Scan for the cell matching the given text and deliver its (X, Y) coordinate at center. 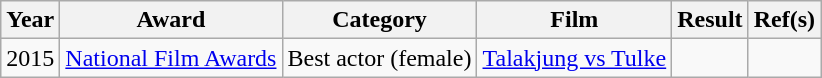
Ref(s) (784, 20)
Result (710, 20)
Best actor (female) (380, 58)
Award (171, 20)
Category (380, 20)
2015 (30, 58)
Talakjung vs Tulke (574, 58)
National Film Awards (171, 58)
Year (30, 20)
Film (574, 20)
